Search for the cell housing the specified text and yield its (x, y) center coordinate. 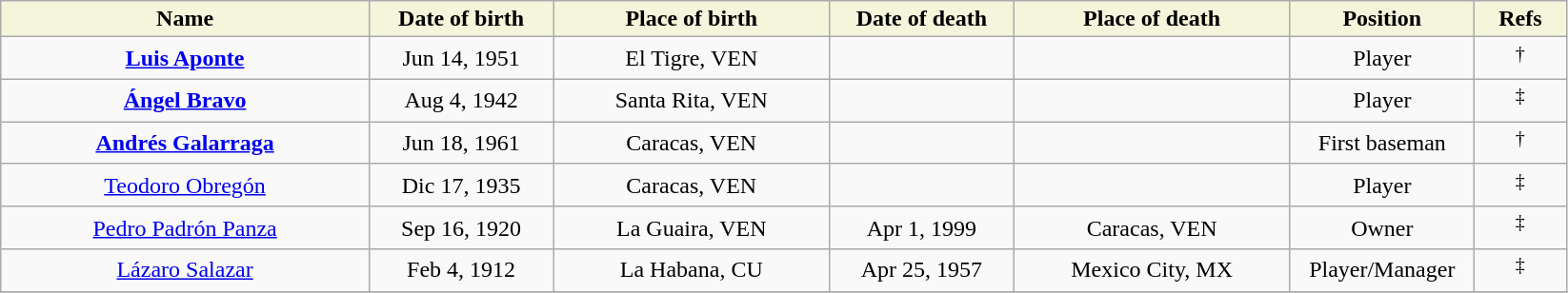
Jun 18, 1961 (461, 143)
Apr 25, 1957 (922, 270)
El Tigre, VEN (692, 59)
Owner (1381, 228)
Pedro Padrón Panza (185, 228)
Apr 1, 1999 (922, 228)
Feb 4, 1912 (461, 270)
La Habana, CU (692, 270)
Name (185, 19)
Ángel Bravo (185, 101)
Date of birth (461, 19)
First baseman (1381, 143)
Position (1381, 19)
Lázaro Salazar (185, 270)
Player/Manager (1381, 270)
Santa Rita, VEN (692, 101)
Mexico City, MX (1152, 270)
La Guaira, VEN (692, 228)
Date of death (922, 19)
Aug 4, 1942 (461, 101)
Andrés Galarraga (185, 143)
Dic 17, 1935 (461, 185)
Teodoro Obregón (185, 185)
Place of death (1152, 19)
Refs (1520, 19)
Place of birth (692, 19)
Sep 16, 1920 (461, 228)
Luis Aponte (185, 59)
Jun 14, 1951 (461, 59)
